Capture the cell that displays the provided text and extract its [x, y] central coordinate. 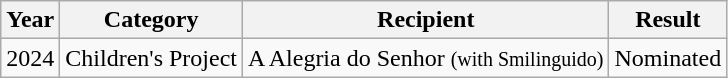
2024 [30, 58]
Year [30, 20]
Recipient [426, 20]
Result [668, 20]
A Alegria do Senhor (with Smilinguido) [426, 58]
Nominated [668, 58]
Children's Project [152, 58]
Category [152, 20]
